Determine the [x, y] coordinate at the center of the cell enclosing the given text.  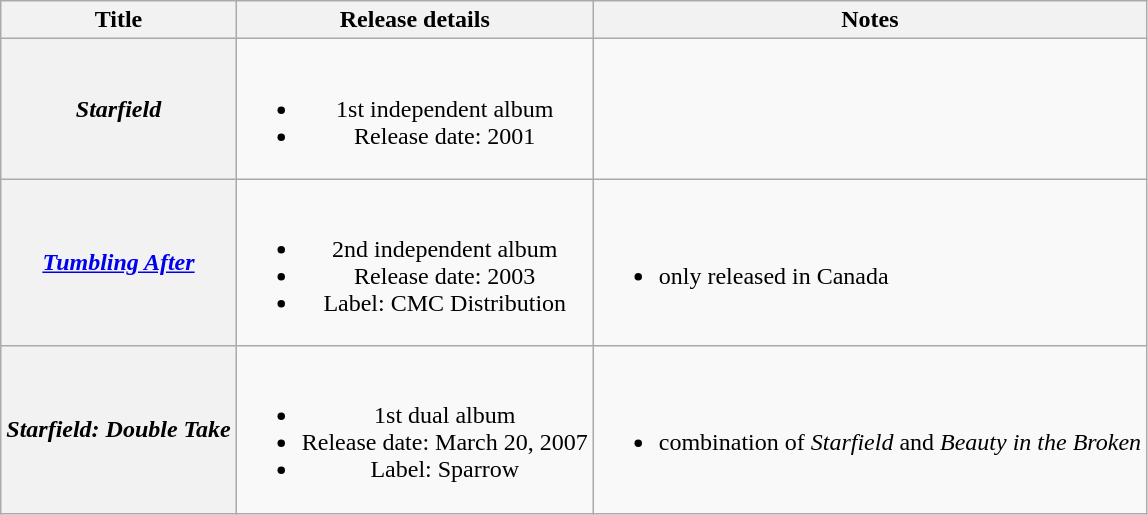
2nd independent albumRelease date: 2003Label: CMC Distribution [414, 262]
1st dual albumRelease date: March 20, 2007Label: Sparrow [414, 430]
Starfield [119, 109]
Starfield: Double Take [119, 430]
Notes [870, 20]
Title [119, 20]
combination of Starfield and Beauty in the Broken [870, 430]
Release details [414, 20]
Tumbling After [119, 262]
1st independent albumRelease date: 2001 [414, 109]
only released in Canada [870, 262]
